From the cell containing the given text, extract its center point as (x, y) coordinate. 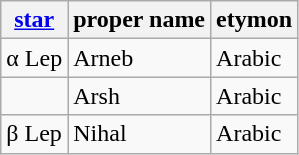
Arneb (140, 58)
Arsh (140, 96)
Nihal (140, 134)
star (34, 20)
α Lep (34, 58)
etymon (254, 20)
proper name (140, 20)
β Lep (34, 134)
